For the text-containing cell, return its midpoint in (x, y) coordinate format. 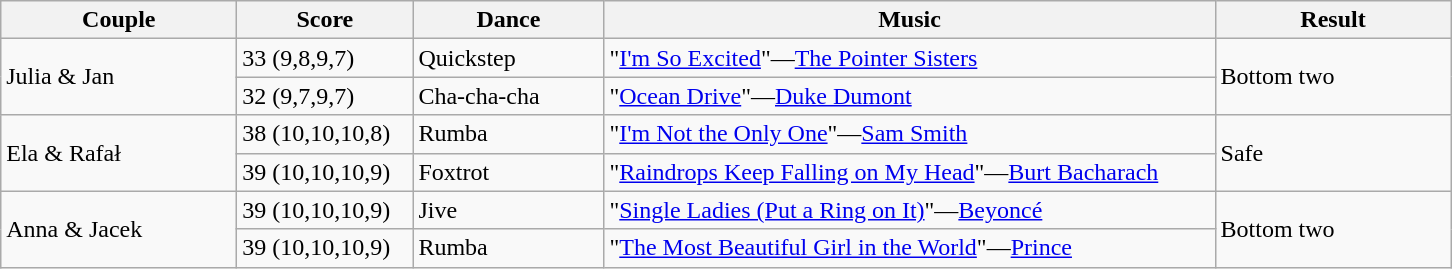
32 (9,7,9,7) (325, 96)
38 (10,10,10,8) (325, 134)
Safe (1333, 153)
Ela & Rafał (119, 153)
"Single Ladies (Put a Ring on It)"—Beyoncé (910, 210)
Score (325, 20)
Jive (508, 210)
Anna & Jacek (119, 229)
"The Most Beautiful Girl in the World"—Prince (910, 248)
Julia & Jan (119, 77)
"Raindrops Keep Falling on My Head"—Burt Bacharach (910, 172)
"I'm Not the Only One"—Sam Smith (910, 134)
"I'm So Excited"—The Pointer Sisters (910, 58)
Dance (508, 20)
Quickstep (508, 58)
"Ocean Drive"—Duke Dumont (910, 96)
Cha-cha-cha (508, 96)
Music (910, 20)
33 (9,8,9,7) (325, 58)
Result (1333, 20)
Foxtrot (508, 172)
Couple (119, 20)
